Return [x, y] of the center of cell containing provided text 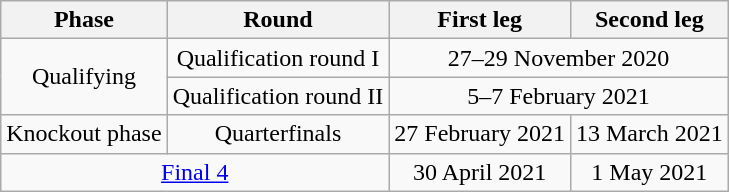
Phase [84, 20]
First leg [480, 20]
Qualification round I [278, 58]
Qualification round II [278, 96]
Qualifying [84, 77]
Quarterfinals [278, 134]
Knockout phase [84, 134]
Round [278, 20]
5–7 February 2021 [558, 96]
Second leg [649, 20]
1 May 2021 [649, 172]
Final 4 [195, 172]
27 February 2021 [480, 134]
27–29 November 2020 [558, 58]
30 April 2021 [480, 172]
13 March 2021 [649, 134]
